Determine the (X, Y) coordinate at the center of the cell enclosing the given text.  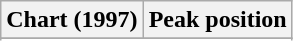
Peak position (218, 20)
Chart (1997) (72, 20)
